Return the (x, y) coordinate for the center point of the cell that contains the specified text.  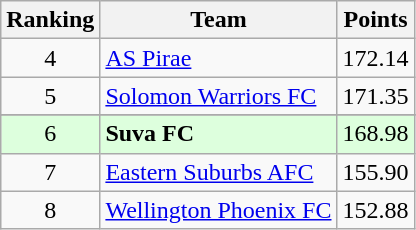
155.90 (376, 172)
Eastern Suburbs AFC (218, 172)
7 (50, 172)
Wellington Phoenix FC (218, 210)
Points (376, 20)
152.88 (376, 210)
171.35 (376, 96)
172.14 (376, 58)
5 (50, 96)
Ranking (50, 20)
4 (50, 58)
Team (218, 20)
Solomon Warriors FC (218, 96)
8 (50, 210)
6 (50, 134)
Suva FC (218, 134)
AS Pirae (218, 58)
168.98 (376, 134)
